Search for the cell housing the specified text and yield its [X, Y] center coordinate. 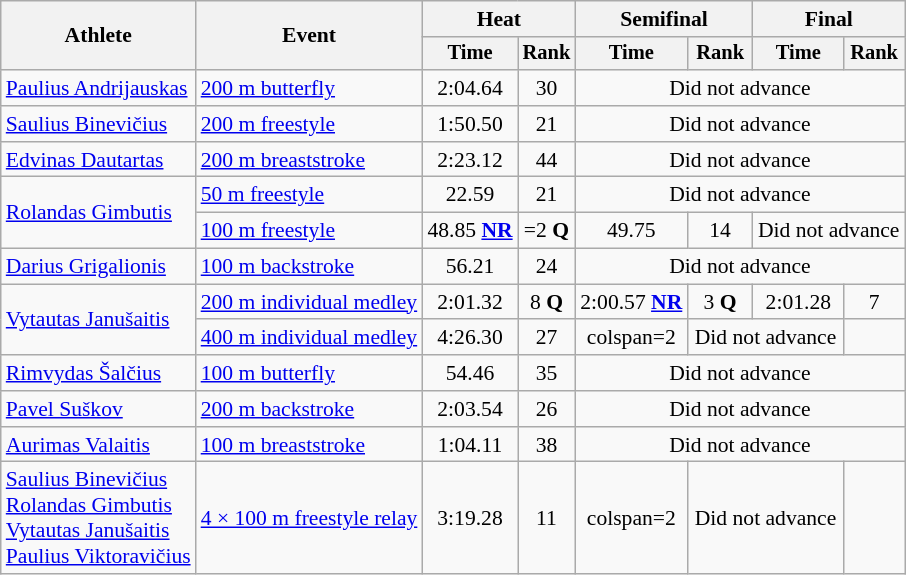
56.21 [470, 267]
14 [720, 231]
2:03.54 [470, 409]
Saulius BinevičiusRolandas GimbutisVytautas JanušaitisPaulius Viktoravičius [98, 518]
7 [874, 302]
Event [310, 36]
27 [547, 338]
1:50.50 [470, 124]
Paulius Andrijauskas [98, 88]
2:01.28 [798, 302]
Heat [498, 19]
Rolandas Gimbutis [98, 212]
35 [547, 373]
100 m breaststroke [310, 445]
8 Q [547, 302]
Darius Grigalionis [98, 267]
24 [547, 267]
Final [829, 19]
=2 Q [547, 231]
50 m freestyle [310, 195]
48.85 NR [470, 231]
Vytautas Janušaitis [98, 320]
4 × 100 m freestyle relay [310, 518]
30 [547, 88]
200 m individual medley [310, 302]
2:23.12 [470, 160]
Rimvydas Šalčius [98, 373]
11 [547, 518]
2:00.57 NR [631, 302]
Edvinas Dautartas [98, 160]
3:19.28 [470, 518]
Athlete [98, 36]
200 m butterfly [310, 88]
200 m breaststroke [310, 160]
Aurimas Valaitis [98, 445]
Semifinal [664, 19]
200 m freestyle [310, 124]
44 [547, 160]
100 m backstroke [310, 267]
54.46 [470, 373]
400 m individual medley [310, 338]
200 m backstroke [310, 409]
2:04.64 [470, 88]
3 Q [720, 302]
100 m butterfly [310, 373]
38 [547, 445]
49.75 [631, 231]
Saulius Binevičius [98, 124]
100 m freestyle [310, 231]
1:04.11 [470, 445]
Pavel Suškov [98, 409]
22.59 [470, 195]
4:26.30 [470, 338]
26 [547, 409]
2:01.32 [470, 302]
